Extract the [X, Y] coordinate from the center of the cell holding the provided text.  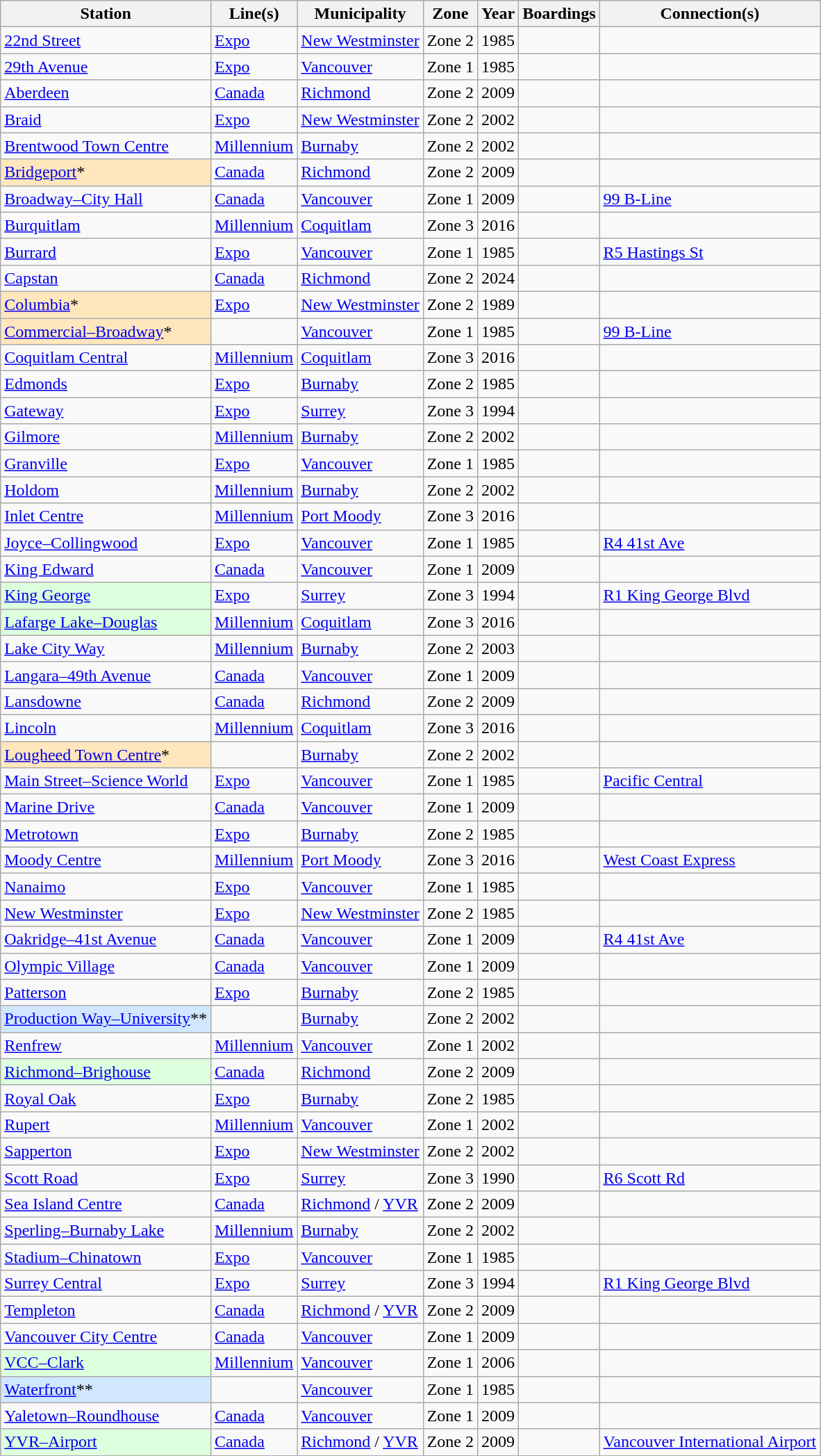
Bridgeport* [106, 172]
Lake City Way [106, 648]
Oakridge–41st Avenue [106, 940]
Scott Road [106, 1178]
Burrard [106, 252]
Moody Centre [106, 860]
Zone [450, 14]
Vancouver International Airport [710, 1442]
Stadium–Chinatown [106, 1257]
Municipality [360, 14]
Lincoln [106, 728]
King Edward [106, 569]
Line(s) [254, 14]
Holdom [106, 490]
Production Way–University** [106, 1019]
Burquitlam [106, 225]
Templeton [106, 1310]
Metrotown [106, 834]
Braid [106, 120]
Nanaimo [106, 887]
Sea Island Centre [106, 1204]
Broadway–City Hall [106, 199]
Commercial–Broadway* [106, 332]
Waterfront** [106, 1389]
Sperling–Burnaby Lake [106, 1231]
Station [106, 14]
Columbia* [106, 304]
Yaletown–Roundhouse [106, 1416]
YVR–Airport [106, 1442]
2006 [499, 1363]
Olympic Village [106, 966]
Brentwood Town Centre [106, 146]
29th Avenue [106, 67]
Marine Drive [106, 808]
Sapperton [106, 1151]
Edmonds [106, 384]
Boardings [559, 14]
Inlet Centre [106, 516]
Year [499, 14]
22nd Street [106, 40]
Lafarge Lake–Douglas [106, 622]
Coquitlam Central [106, 358]
King George [106, 596]
Rupert [106, 1124]
2003 [499, 648]
Joyce–Collingwood [106, 543]
Pacific Central [710, 781]
2024 [499, 278]
Richmond–Brighouse [106, 1072]
Connection(s) [710, 14]
Lansdowne [106, 701]
R5 Hastings St [710, 252]
1989 [499, 304]
Patterson [106, 992]
West Coast Express [710, 860]
Gilmore [106, 437]
1990 [499, 1178]
Granville [106, 464]
Main Street–Science World [106, 781]
Surrey Central [106, 1284]
Vancouver City Centre [106, 1336]
Aberdeen [106, 93]
Langara–49th Avenue [106, 675]
Lougheed Town Centre* [106, 754]
Gateway [106, 411]
R6 Scott Rd [710, 1178]
Renfrew [106, 1045]
Capstan [106, 278]
Royal Oak [106, 1098]
VCC–Clark [106, 1363]
